From the cell containing the given text, extract its center point as [X, Y] coordinate. 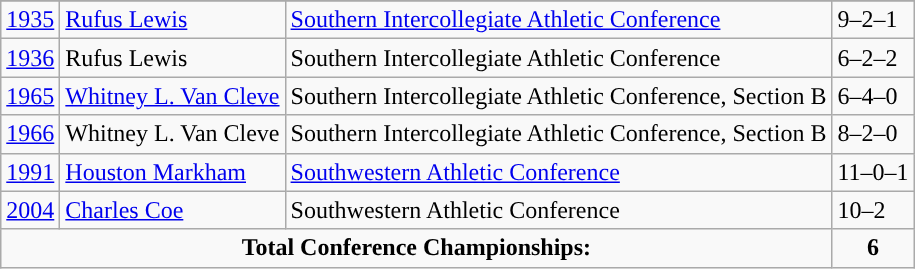
10–2 [873, 210]
6–2–2 [873, 58]
2004 [30, 210]
11–0–1 [873, 172]
6–4–0 [873, 96]
Houston Markham [172, 172]
1965 [30, 96]
Total Conference Championships: [416, 248]
1966 [30, 134]
1935 [30, 20]
8–2–0 [873, 134]
6 [873, 248]
1936 [30, 58]
Charles Coe [172, 210]
9–2–1 [873, 20]
1991 [30, 172]
